Search for the cell housing the specified text and yield its (x, y) center coordinate. 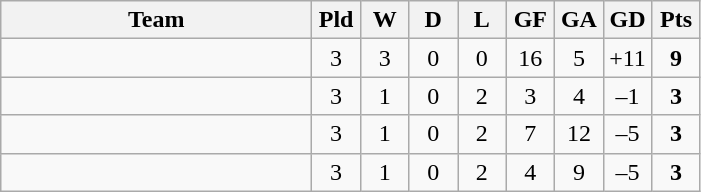
16 (530, 58)
5 (580, 58)
L (482, 20)
12 (580, 134)
GA (580, 20)
W (384, 20)
Pts (676, 20)
Pld (336, 20)
–1 (628, 96)
GF (530, 20)
+11 (628, 58)
Team (156, 20)
7 (530, 134)
D (434, 20)
GD (628, 20)
